Provide the [x, y] coordinate of the cell's center where the given text is located.  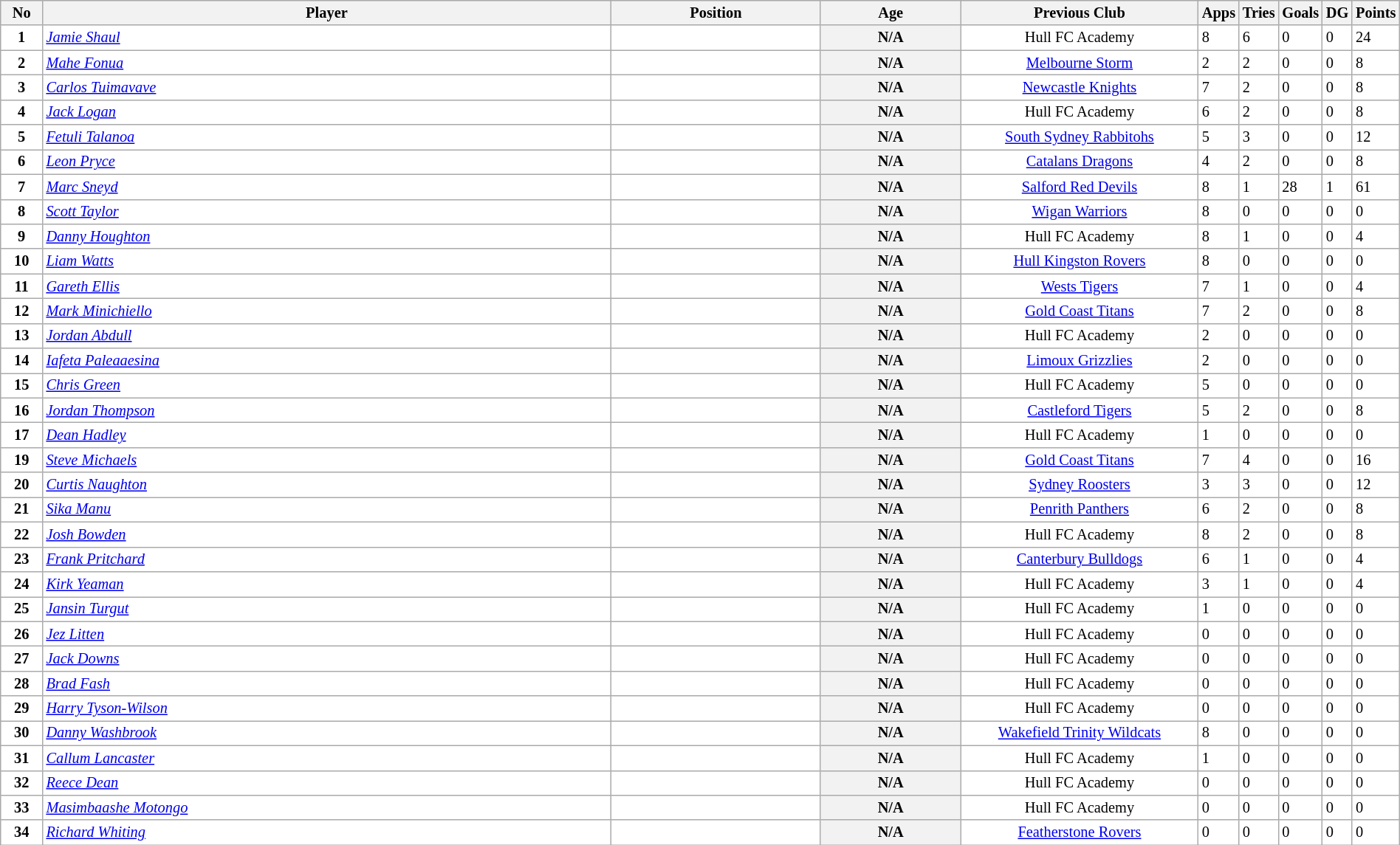
13 [22, 336]
19 [22, 460]
22 [22, 534]
10 [22, 261]
Chris Green [327, 385]
Liam Watts [327, 261]
Castleford Tigers [1080, 410]
South Sydney Rabbitohs [1080, 137]
Salford Red Devils [1080, 187]
34 [22, 832]
11 [22, 286]
17 [22, 435]
Jez Litten [327, 634]
Dean Hadley [327, 435]
Marc Sneyd [327, 187]
20 [22, 485]
Callum Lancaster [327, 758]
Tries [1258, 13]
Scott Taylor [327, 212]
Hull Kingston Rovers [1080, 261]
Frank Pritchard [327, 559]
Danny Washbrook [327, 733]
29 [22, 708]
15 [22, 385]
Jansin Turgut [327, 609]
Previous Club [1080, 13]
Catalans Dragons [1080, 162]
Danny Houghton [327, 236]
Masimbaashe Motongo [327, 807]
Sydney Roosters [1080, 485]
Mahe Fonua [327, 63]
Carlos Tuimavave [327, 87]
Wigan Warriors [1080, 212]
Age [891, 13]
Featherstone Rovers [1080, 832]
Kirk Yeaman [327, 584]
Fetuli Talanoa [327, 137]
31 [22, 758]
No [22, 13]
Melbourne Storm [1080, 63]
14 [22, 361]
61 [1376, 187]
21 [22, 509]
25 [22, 609]
Jamie Shaul [327, 38]
Goals [1300, 13]
Richard Whiting [327, 832]
23 [22, 559]
Jordan Thompson [327, 410]
Brad Fash [327, 683]
Penrith Panthers [1080, 509]
Points [1376, 13]
Josh Bowden [327, 534]
9 [22, 236]
Jordan Abdull [327, 336]
Wests Tigers [1080, 286]
Jack Downs [327, 658]
Newcastle Knights [1080, 87]
Leon Pryce [327, 162]
30 [22, 733]
Iafeta Paleaaesina [327, 361]
33 [22, 807]
Canterbury Bulldogs [1080, 559]
Wakefield Trinity Wildcats [1080, 733]
DG [1337, 13]
Reece Dean [327, 783]
Jack Logan [327, 112]
27 [22, 658]
Harry Tyson-Wilson [327, 708]
Player [327, 13]
Limoux Grizzlies [1080, 361]
Curtis Naughton [327, 485]
Gareth Ellis [327, 286]
Sika Manu [327, 509]
32 [22, 783]
26 [22, 634]
Position [716, 13]
Steve Michaels [327, 460]
Apps [1218, 13]
Mark Minichiello [327, 311]
